Extract the [X, Y] coordinate from the center of the cell holding the provided text.  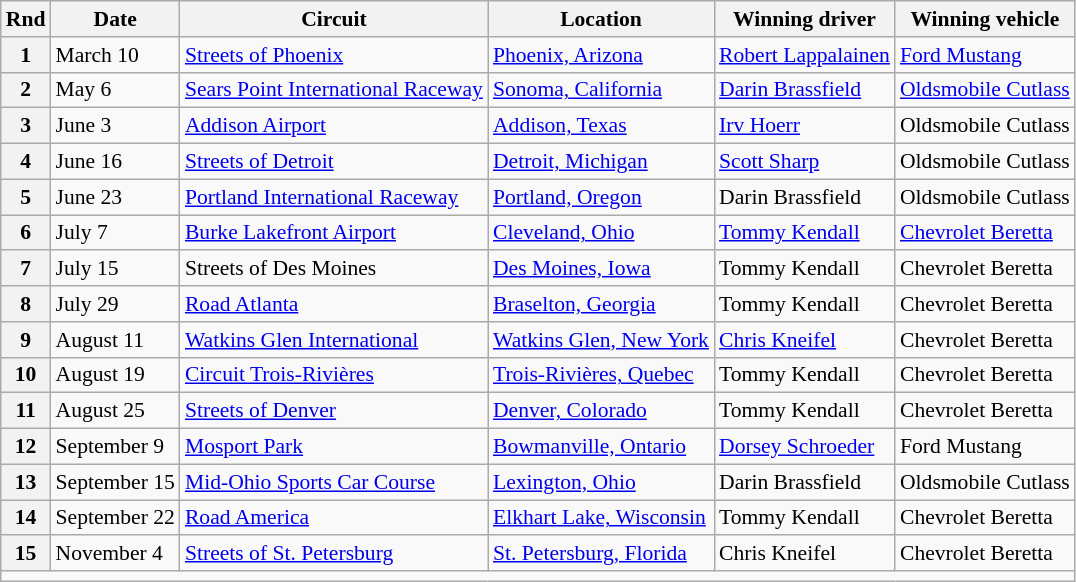
March 10 [114, 55]
Date [114, 19]
3 [26, 126]
September 9 [114, 447]
Des Moines, Iowa [601, 269]
Trois-Rivières, Quebec [601, 375]
15 [26, 554]
Streets of Detroit [334, 162]
11 [26, 411]
Addison Airport [334, 126]
Circuit Trois-Rivières [334, 375]
July 15 [114, 269]
August 25 [114, 411]
12 [26, 447]
Winning driver [804, 19]
Streets of Denver [334, 411]
Mid-Ohio Sports Car Course [334, 482]
Winning vehicle [985, 19]
Streets of Des Moines [334, 269]
Circuit [334, 19]
Watkins Glen International [334, 340]
Braselton, Georgia [601, 304]
Bowmanville, Ontario [601, 447]
7 [26, 269]
6 [26, 233]
September 22 [114, 518]
Road America [334, 518]
14 [26, 518]
Phoenix, Arizona [601, 55]
St. Petersburg, Florida [601, 554]
Location [601, 19]
Watkins Glen, New York [601, 340]
Streets of Phoenix [334, 55]
September 15 [114, 482]
8 [26, 304]
Lexington, Ohio [601, 482]
Burke Lakefront Airport [334, 233]
Rnd [26, 19]
4 [26, 162]
10 [26, 375]
Robert Lappalainen [804, 55]
Irv Hoerr [804, 126]
Streets of St. Petersburg [334, 554]
Sonoma, California [601, 90]
Dorsey Schroeder [804, 447]
Cleveland, Ohio [601, 233]
Mosport Park [334, 447]
Elkhart Lake, Wisconsin [601, 518]
Portland International Raceway [334, 197]
5 [26, 197]
Scott Sharp [804, 162]
August 11 [114, 340]
Detroit, Michigan [601, 162]
July 7 [114, 233]
June 16 [114, 162]
June 23 [114, 197]
Addison, Texas [601, 126]
Sears Point International Raceway [334, 90]
June 3 [114, 126]
May 6 [114, 90]
Portland, Oregon [601, 197]
Road Atlanta [334, 304]
November 4 [114, 554]
July 29 [114, 304]
9 [26, 340]
August 19 [114, 375]
2 [26, 90]
1 [26, 55]
Denver, Colorado [601, 411]
13 [26, 482]
